Locate the cell with the specified text and output its (x, y) center coordinate. 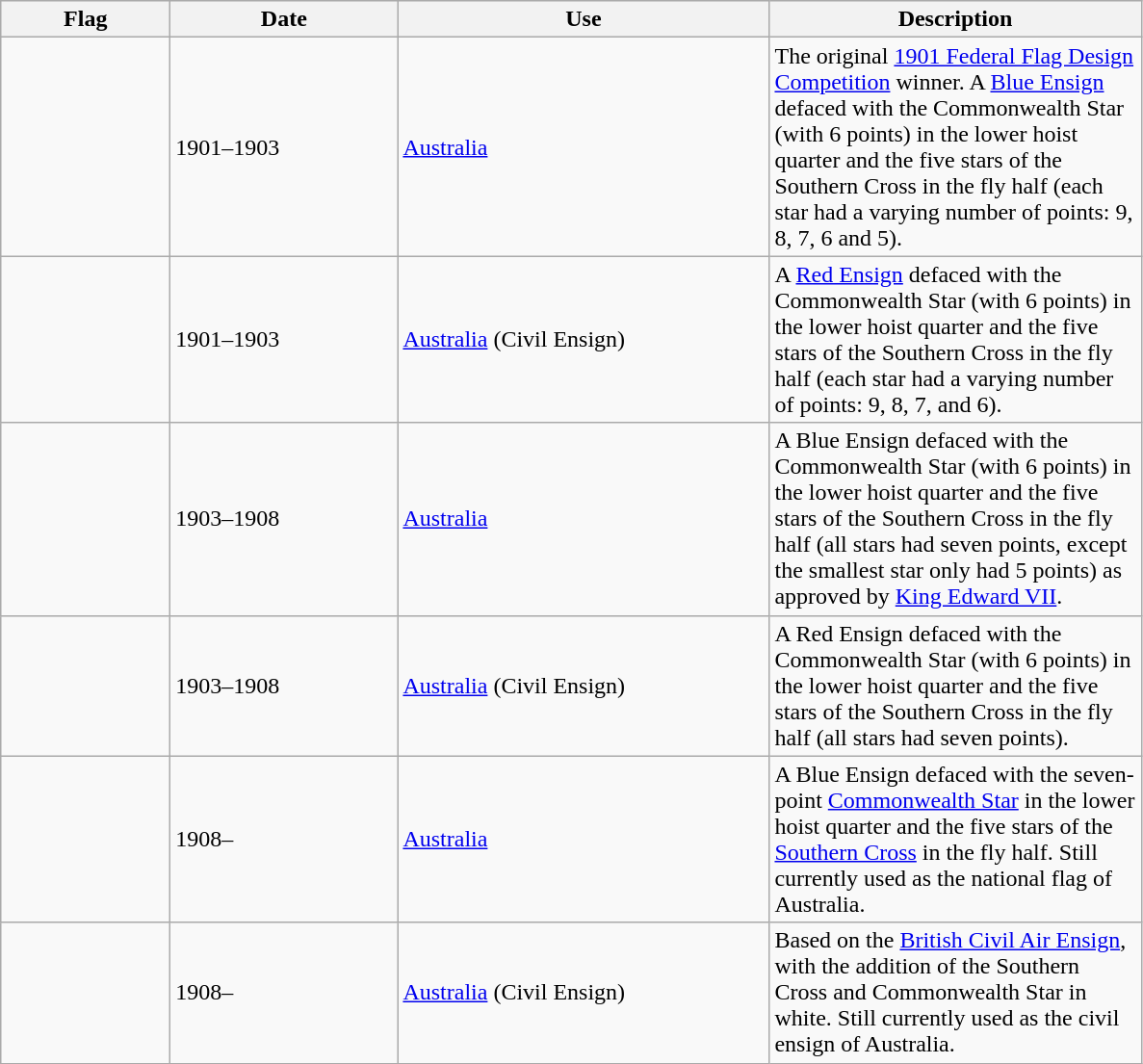
Description (955, 19)
Date (284, 19)
Use (584, 19)
Flag (86, 19)
